Pinpoint the cell where the given text exists, returning its (X, Y) midpoint coordinate. 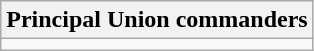
Principal Union commanders (157, 20)
